Provide the [X, Y] coordinate of the cell's center where the given text is located.  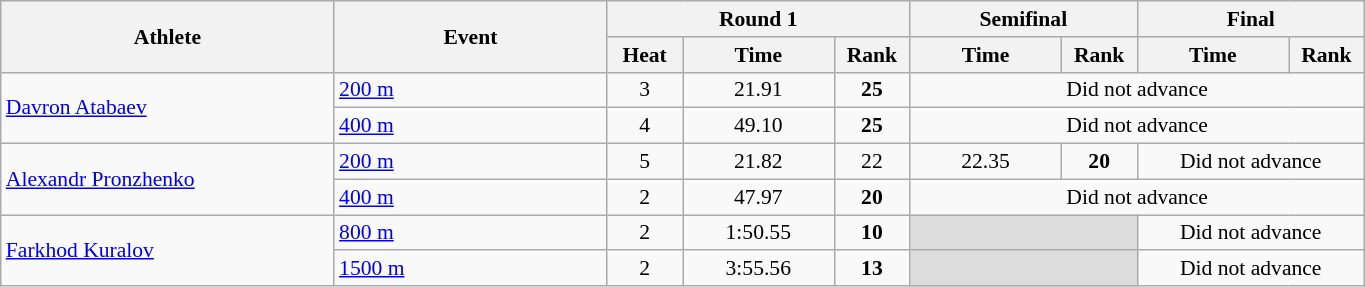
21.91 [759, 90]
Farkhod Kuralov [168, 250]
22 [872, 162]
Event [470, 36]
21.82 [759, 162]
Final [1250, 19]
47.97 [759, 197]
Heat [645, 55]
Alexandr Pronzhenko [168, 180]
Athlete [168, 36]
3:55.56 [759, 269]
3 [645, 90]
Round 1 [758, 19]
Semifinal [1024, 19]
4 [645, 126]
5 [645, 162]
1:50.55 [759, 233]
22.35 [986, 162]
1500 m [470, 269]
13 [872, 269]
800 m [470, 233]
Davron Atabaev [168, 108]
49.10 [759, 126]
10 [872, 233]
